Capture the cell that displays the provided text and extract its (X, Y) central coordinate. 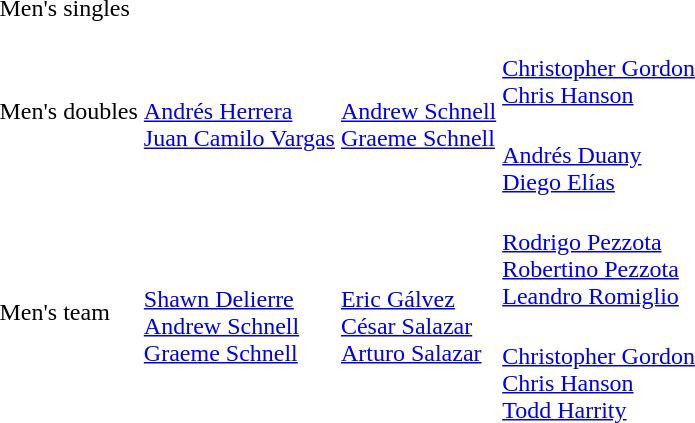
Andrés HerreraJuan Camilo Vargas (239, 112)
Andrew SchnellGraeme Schnell (418, 112)
